Output the (x, y) coordinate of the center of the cell containing the given text.  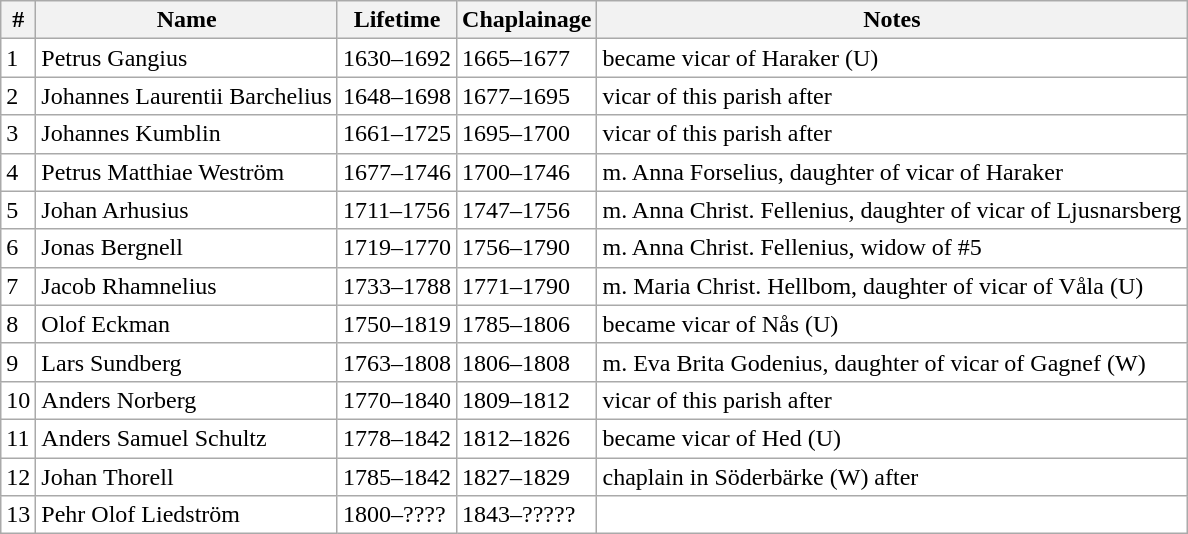
Name (187, 20)
Olof Eckman (187, 324)
Johannes Laurentii Barchelius (187, 96)
1812–1826 (527, 438)
13 (18, 515)
m. Eva Brita Godenius, daughter of vicar of Gagnef (W) (892, 362)
Jacob Rhamnelius (187, 286)
Lars Sundberg (187, 362)
10 (18, 400)
1771–1790 (527, 286)
11 (18, 438)
5 (18, 210)
1770–1840 (396, 400)
m. Anna Forselius, daughter of vicar of Haraker (892, 172)
1809–1812 (527, 400)
1677–1746 (396, 172)
Lifetime (396, 20)
Chaplainage (527, 20)
Petrus Matthiae Weström (187, 172)
12 (18, 477)
7 (18, 286)
became vicar of Hed (U) (892, 438)
4 (18, 172)
Johan Arhusius (187, 210)
Anders Samuel Schultz (187, 438)
9 (18, 362)
chaplain in Söderbärke (W) after (892, 477)
m. Maria Christ. Hellbom, daughter of vicar of Våla (U) (892, 286)
1843–????? (527, 515)
became vicar of Haraker (U) (892, 58)
2 (18, 96)
Johannes Kumblin (187, 134)
1665–1677 (527, 58)
1700–1746 (527, 172)
1677–1695 (527, 96)
1 (18, 58)
became vicar of Nås (U) (892, 324)
3 (18, 134)
1711–1756 (396, 210)
m. Anna Christ. Fellenius, daughter of vicar of Ljusnarsberg (892, 210)
8 (18, 324)
1719–1770 (396, 248)
1778–1842 (396, 438)
Anders Norberg (187, 400)
# (18, 20)
Petrus Gangius (187, 58)
1785–1842 (396, 477)
Notes (892, 20)
m. Anna Christ. Fellenius, widow of #5 (892, 248)
6 (18, 248)
1763–1808 (396, 362)
Pehr Olof Liedström (187, 515)
1827–1829 (527, 477)
1756–1790 (527, 248)
1747–1756 (527, 210)
1750–1819 (396, 324)
1800–???? (396, 515)
1806–1808 (527, 362)
Johan Thorell (187, 477)
1733–1788 (396, 286)
1785–1806 (527, 324)
1661–1725 (396, 134)
1695–1700 (527, 134)
Jonas Bergnell (187, 248)
1648–1698 (396, 96)
1630–1692 (396, 58)
